Determine the (x, y) coordinate at the center of the cell enclosing the given text.  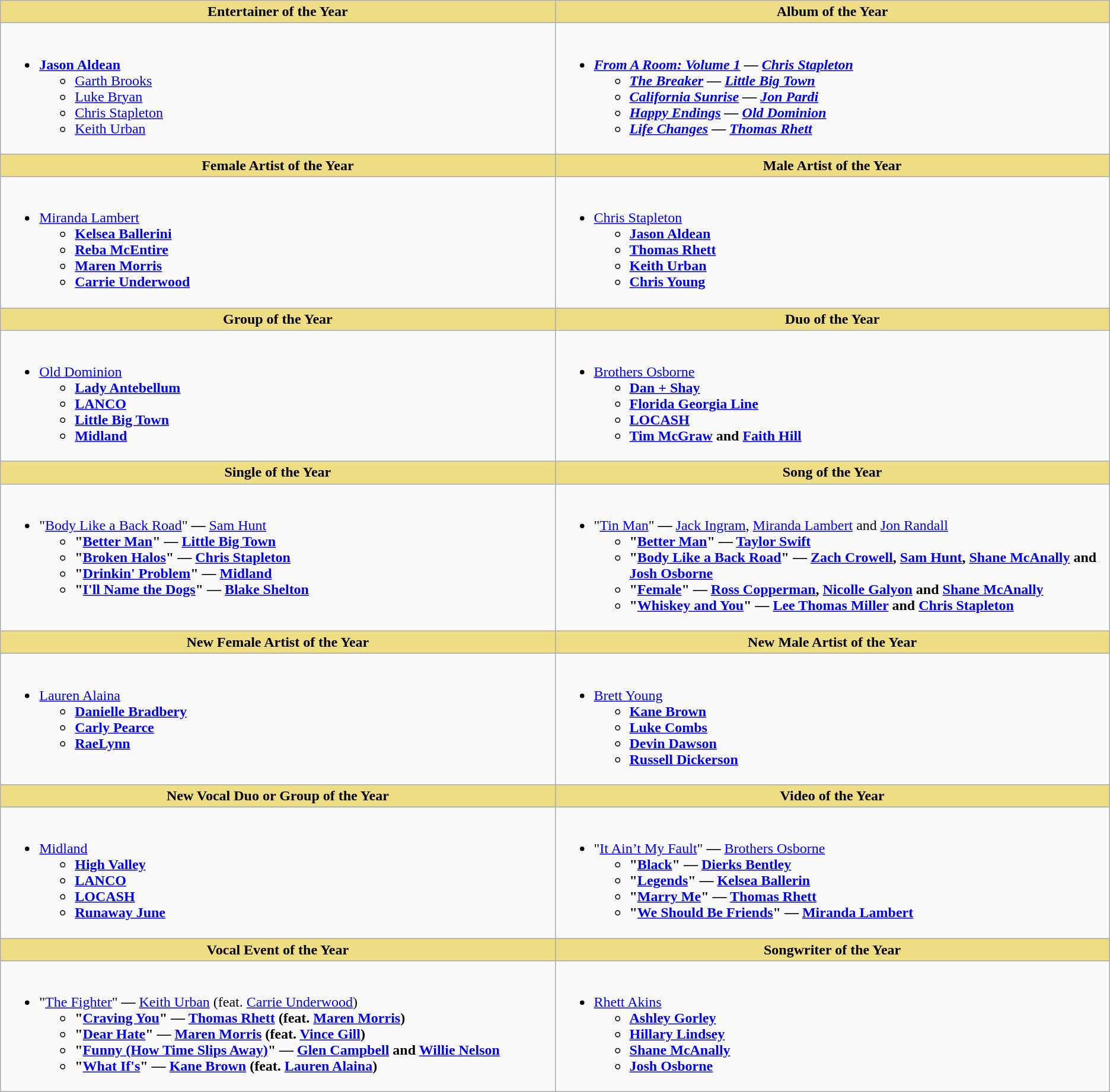
Jason AldeanGarth BrooksLuke BryanChris StapletonKeith Urban (277, 89)
Chris StapletonJason AldeanThomas RhettKeith UrbanChris Young (832, 242)
Group of the Year (277, 319)
Vocal Event of the Year (277, 949)
Video of the Year (832, 796)
Brett YoungKane BrownLuke CombsDevin DawsonRussell Dickerson (832, 719)
MidlandHigh ValleyLANCOLOCASHRunaway June (277, 873)
New Female Artist of the Year (277, 642)
Entertainer of the Year (277, 12)
New Male Artist of the Year (832, 642)
Brothers OsborneDan + ShayFlorida Georgia LineLOCASHTim McGraw and Faith Hill (832, 396)
Male Artist of the Year (832, 165)
New Vocal Duo or Group of the Year (277, 796)
Lauren AlainaDanielle BradberyCarly PearceRaeLynn (277, 719)
Rhett AkinsAshley GorleyHillary LindseyShane McAnallyJosh Osborne (832, 1027)
Song of the Year (832, 472)
Album of the Year (832, 12)
Single of the Year (277, 472)
Female Artist of the Year (277, 165)
Duo of the Year (832, 319)
Songwriter of the Year (832, 949)
Miranda LambertKelsea BalleriniReba McEntireMaren MorrisCarrie Underwood (277, 242)
Old DominionLady AntebellumLANCOLittle Big TownMidland (277, 396)
